Provide the (X, Y) coordinate of the cell's center where the given text is located.  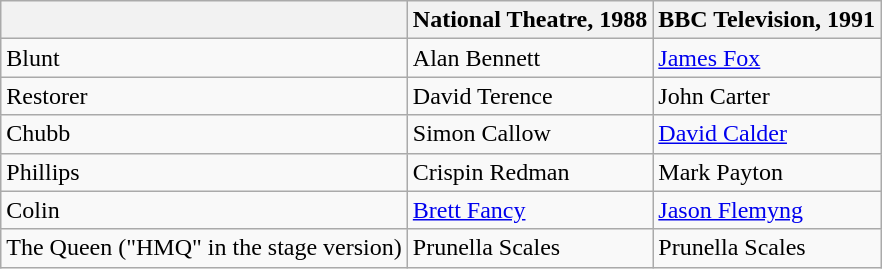
Alan Bennett (530, 58)
Jason Flemyng (767, 210)
Brett Fancy (530, 210)
Restorer (204, 96)
Phillips (204, 172)
Colin (204, 210)
Chubb (204, 134)
BBC Television, 1991 (767, 20)
Simon Callow (530, 134)
The Queen ("HMQ" in the stage version) (204, 248)
David Terence (530, 96)
Crispin Redman (530, 172)
Mark Payton (767, 172)
James Fox (767, 58)
National Theatre, 1988 (530, 20)
John Carter (767, 96)
Blunt (204, 58)
David Calder (767, 134)
